Detect which cell encompasses the target text, then output its [X, Y] center coordinate. 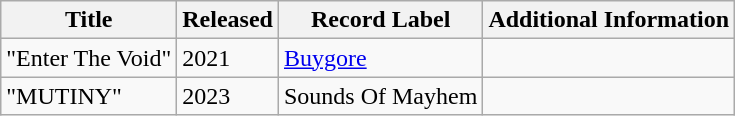
Additional Information [609, 20]
Released [228, 20]
Buygore [380, 58]
"MUTINY" [89, 96]
Record Label [380, 20]
"Enter The Void" [89, 58]
Title [89, 20]
2021 [228, 58]
Sounds Of Mayhem [380, 96]
2023 [228, 96]
